Scan for the cell matching the given text and deliver its (X, Y) coordinate at center. 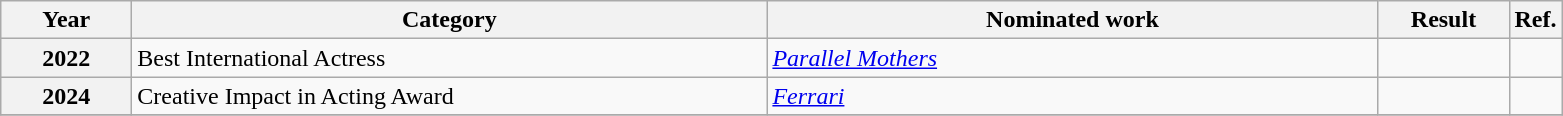
Best International Actress (450, 58)
Result (1444, 20)
Creative Impact in Acting Award (450, 96)
Nominated work (1072, 20)
Year (66, 20)
Category (450, 20)
Ferrari (1072, 96)
Ref. (1536, 20)
2024 (66, 96)
Parallel Mothers (1072, 58)
2022 (66, 58)
